Identify which cell holds the provided text, then report its [X, Y] central coordinate. 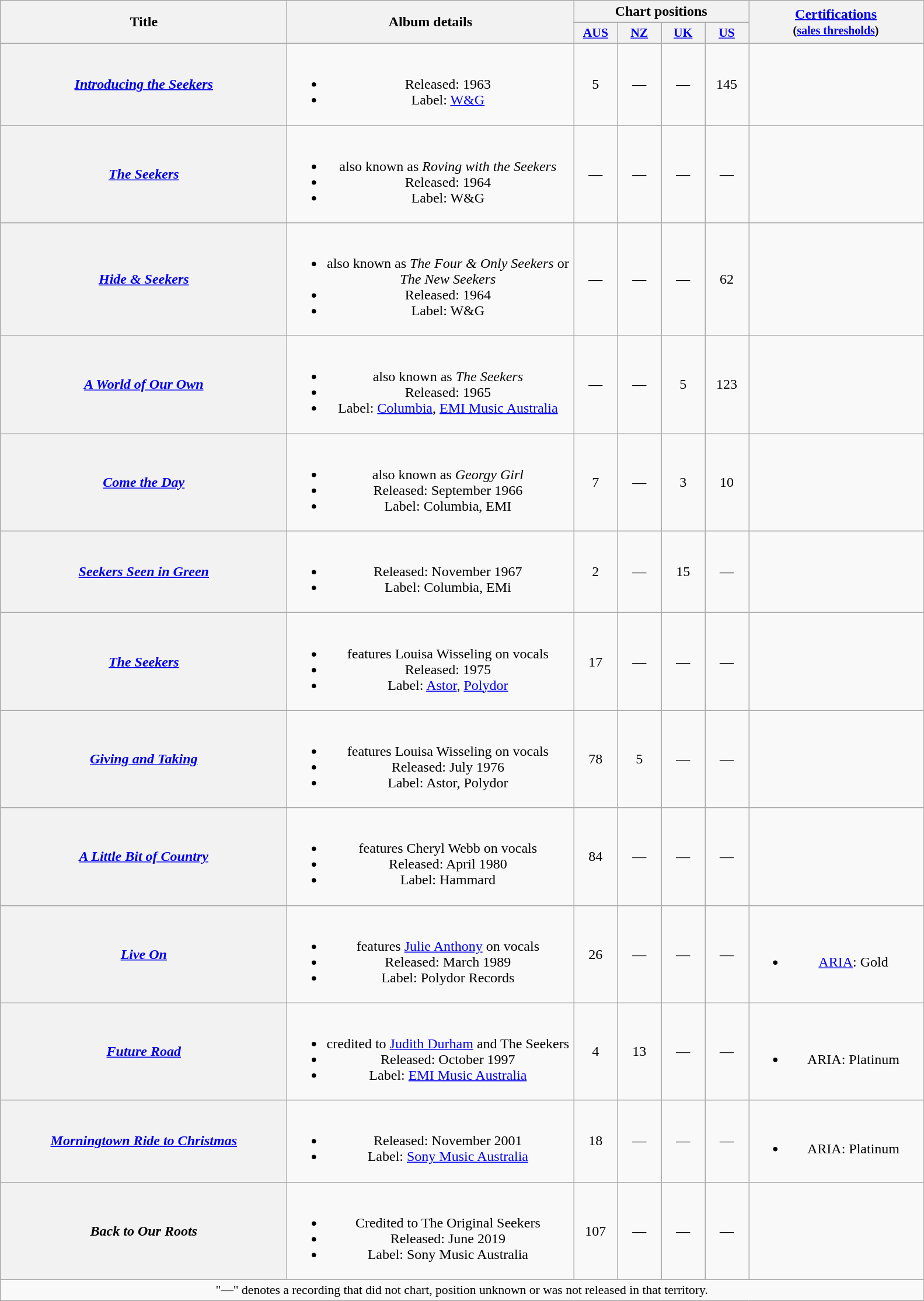
Chart positions [661, 12]
123 [727, 385]
Back to Our Roots [144, 1230]
84 [595, 857]
features Louisa Wisseling on vocalsReleased: 1975Label: Astor, Polydor [431, 662]
credited to Judith Durham and The SeekersReleased: October 1997Label: EMI Music Australia [431, 1052]
145 [727, 84]
A World of Our Own [144, 385]
Seekers Seen in Green [144, 572]
Credited to The Original SeekersReleased: June 2019Label: Sony Music Australia [431, 1230]
62 [727, 280]
features Louisa Wisseling on vocalsReleased: July 1976Label: Astor, Polydor [431, 759]
Certifications(sales thresholds) [836, 22]
Live On [144, 954]
26 [595, 954]
Released: November 1967Label: Columbia, EMi [431, 572]
also known as Roving with the SeekersReleased: 1964Label: W&G [431, 174]
10 [727, 482]
AUS [595, 33]
A Little Bit of Country [144, 857]
also known as Georgy GirlReleased: September 1966Label: Columbia, EMI [431, 482]
features Cheryl Webb on vocalsReleased: April 1980Label: Hammard [431, 857]
78 [595, 759]
4 [595, 1052]
Come the Day [144, 482]
17 [595, 662]
features Julie Anthony on vocalsReleased: March 1989Label: Polydor Records [431, 954]
Morningtown Ride to Christmas [144, 1141]
ARIA: Gold [836, 954]
Giving and Taking [144, 759]
107 [595, 1230]
13 [640, 1052]
also known as The Four & Only Seekers or The New SeekersReleased: 1964Label: W&G [431, 280]
2 [595, 572]
Released: November 2001Label: Sony Music Australia [431, 1141]
18 [595, 1141]
also known as The SeekersReleased: 1965Label: Columbia, EMI Music Australia [431, 385]
Future Road [144, 1052]
15 [683, 572]
Title [144, 22]
Introducing the Seekers [144, 84]
7 [595, 482]
3 [683, 482]
UK [683, 33]
"—" denotes a recording that did not chart, position unknown or was not released in that territory. [462, 1290]
US [727, 33]
Hide & Seekers [144, 280]
Released: 1963Label: W&G [431, 84]
NZ [640, 33]
Album details [431, 22]
